Provide the (X, Y) coordinate of the cell's center where the given text is located.  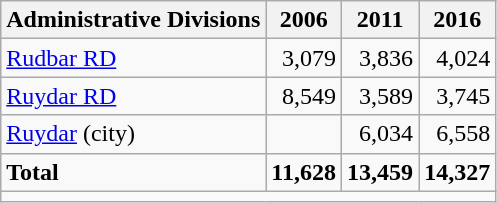
3,836 (380, 58)
8,549 (304, 96)
Rudbar RD (134, 58)
Administrative Divisions (134, 20)
4,024 (458, 58)
14,327 (458, 172)
2006 (304, 20)
6,558 (458, 134)
13,459 (380, 172)
Ruydar (city) (134, 134)
2011 (380, 20)
2016 (458, 20)
3,079 (304, 58)
3,589 (380, 96)
Ruydar RD (134, 96)
Total (134, 172)
6,034 (380, 134)
3,745 (458, 96)
11,628 (304, 172)
